Scan for the cell matching the given text and deliver its (x, y) coordinate at center. 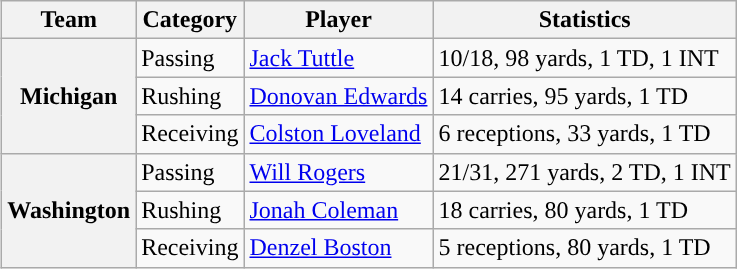
Player (338, 20)
Statistics (584, 20)
18 carries, 80 yards, 1 TD (584, 210)
14 carries, 95 yards, 1 TD (584, 96)
Jonah Coleman (338, 210)
Team (69, 20)
Washington (69, 210)
10/18, 98 yards, 1 TD, 1 INT (584, 58)
Michigan (69, 96)
Will Rogers (338, 172)
Donovan Edwards (338, 96)
21/31, 271 yards, 2 TD, 1 INT (584, 172)
5 receptions, 80 yards, 1 TD (584, 248)
Colston Loveland (338, 134)
Category (190, 20)
6 receptions, 33 yards, 1 TD (584, 134)
Denzel Boston (338, 248)
Jack Tuttle (338, 58)
